Locate the cell with the specified text and output its (X, Y) center coordinate. 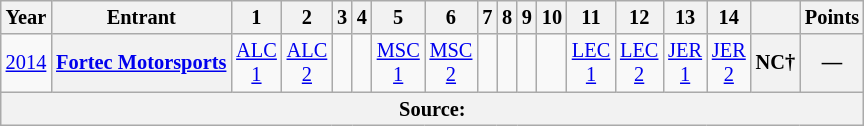
Year (26, 17)
14 (729, 17)
4 (362, 17)
11 (591, 17)
13 (685, 17)
8 (507, 17)
Fortec Motorsports (141, 63)
2 (307, 17)
Points (832, 17)
LEC2 (639, 63)
7 (487, 17)
9 (527, 17)
ALC1 (256, 63)
5 (398, 17)
MSC2 (452, 63)
12 (639, 17)
LEC1 (591, 63)
6 (452, 17)
Entrant (141, 17)
1 (256, 17)
JER2 (729, 63)
2014 (26, 63)
NC† (776, 63)
3 (342, 17)
Source: (432, 109)
ALC2 (307, 63)
MSC1 (398, 63)
10 (552, 17)
JER1 (685, 63)
— (832, 63)
